Detect which cell encompasses the target text, then output its [x, y] center coordinate. 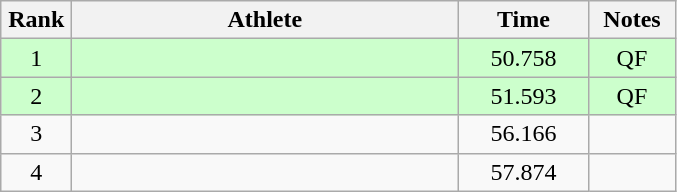
1 [36, 58]
4 [36, 172]
51.593 [524, 96]
Time [524, 20]
Athlete [265, 20]
Rank [36, 20]
57.874 [524, 172]
56.166 [524, 134]
2 [36, 96]
Notes [632, 20]
50.758 [524, 58]
3 [36, 134]
